Output the (X, Y) coordinate of the center of the cell containing the given text.  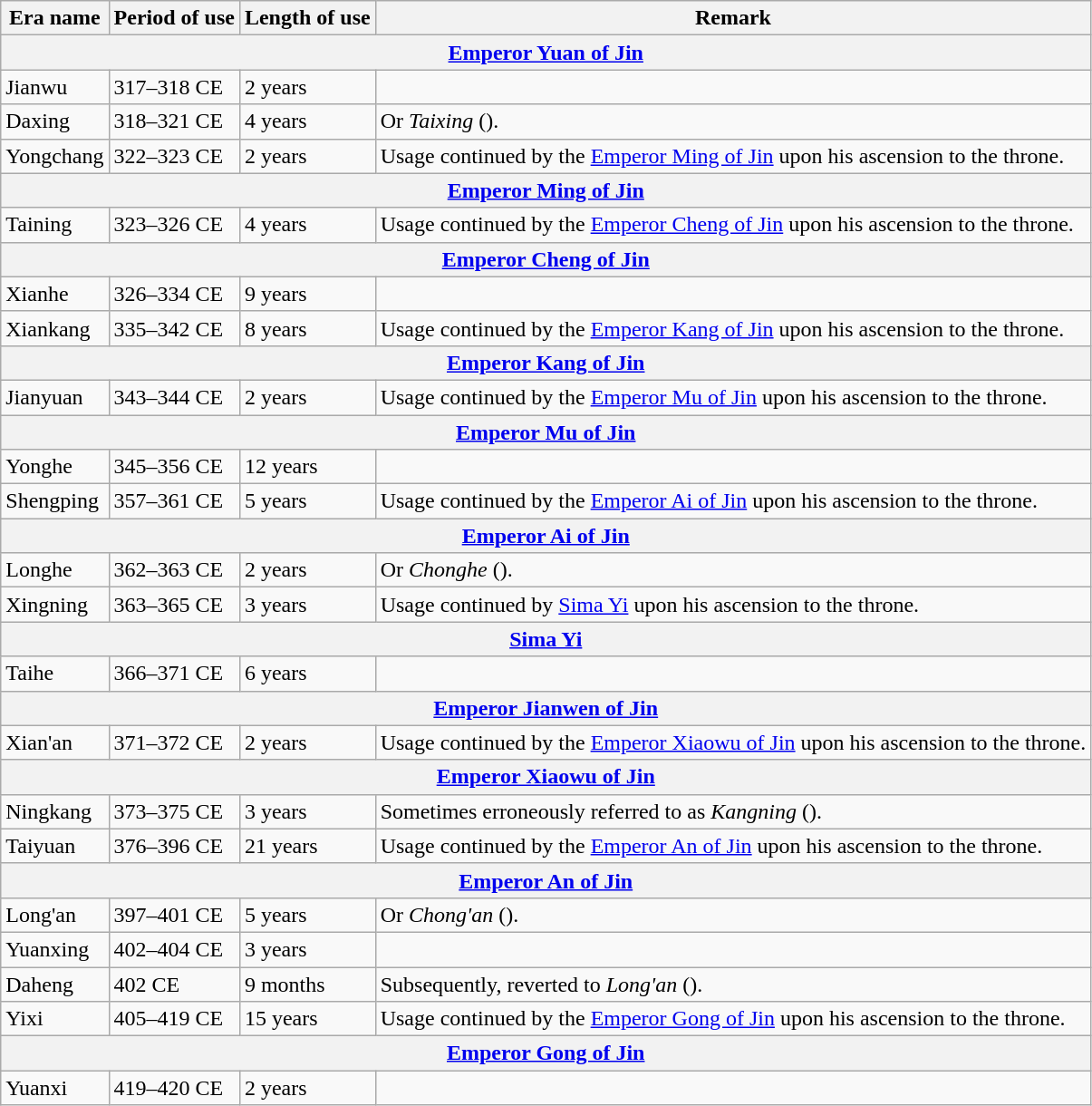
8 years (307, 328)
Length of use (307, 18)
Yuanxing (54, 949)
Remark (733, 18)
9 years (307, 294)
Taiyuan (54, 846)
Ningkang (54, 811)
Daheng (54, 984)
Usage continued by the Emperor Xiaowu of Jin upon his ascension to the throne. (733, 742)
Emperor Cheng of Jin (546, 259)
9 months (307, 984)
317–318 CE (174, 87)
363–365 CE (174, 605)
419–420 CE (174, 1088)
Jianwu (54, 87)
Usage continued by the Emperor An of Jin upon his ascension to the throne. (733, 846)
345–356 CE (174, 467)
Usage continued by the Emperor Ming of Jin upon his ascension to the throne. (733, 156)
343–344 CE (174, 397)
Usage continued by the Emperor Cheng of Jin upon his ascension to the throne. (733, 225)
Emperor Mu of Jin (546, 432)
6 years (307, 674)
Daxing (54, 121)
Emperor An of Jin (546, 880)
Xingning (54, 605)
Or Chong'an (). (733, 915)
373–375 CE (174, 811)
Era name (54, 18)
366–371 CE (174, 674)
362–363 CE (174, 570)
Emperor Jianwen of Jin (546, 708)
Emperor Ming of Jin (546, 190)
15 years (307, 1019)
Subsequently, reverted to Long'an (). (733, 984)
318–321 CE (174, 121)
Yongchang (54, 156)
397–401 CE (174, 915)
Usage continued by the Emperor Ai of Jin upon his ascension to the throne. (733, 501)
Or Taixing (). (733, 121)
Usage continued by the Emperor Mu of Jin upon his ascension to the throne. (733, 397)
335–342 CE (174, 328)
371–372 CE (174, 742)
Longhe (54, 570)
405–419 CE (174, 1019)
Or Chonghe (). (733, 570)
Long'an (54, 915)
402 CE (174, 984)
Taihe (54, 674)
Usage continued by the Emperor Kang of Jin upon his ascension to the throne. (733, 328)
Usage continued by Sima Yi upon his ascension to the throne. (733, 605)
Xiankang (54, 328)
Taining (54, 225)
Sima Yi (546, 639)
Period of use (174, 18)
Jianyuan (54, 397)
Emperor Ai of Jin (546, 536)
326–334 CE (174, 294)
Emperor Gong of Jin (546, 1053)
376–396 CE (174, 846)
Xian'an (54, 742)
Usage continued by the Emperor Gong of Jin upon his ascension to the throne. (733, 1019)
Emperor Xiaowu of Jin (546, 777)
402–404 CE (174, 949)
Xianhe (54, 294)
Sometimes erroneously referred to as Kangning (). (733, 811)
357–361 CE (174, 501)
12 years (307, 467)
Yonghe (54, 467)
322–323 CE (174, 156)
Shengping (54, 501)
Yixi (54, 1019)
21 years (307, 846)
Yuanxi (54, 1088)
323–326 CE (174, 225)
Emperor Kang of Jin (546, 363)
Emperor Yuan of Jin (546, 53)
